Locate the cell with the specified text and output its (X, Y) center coordinate. 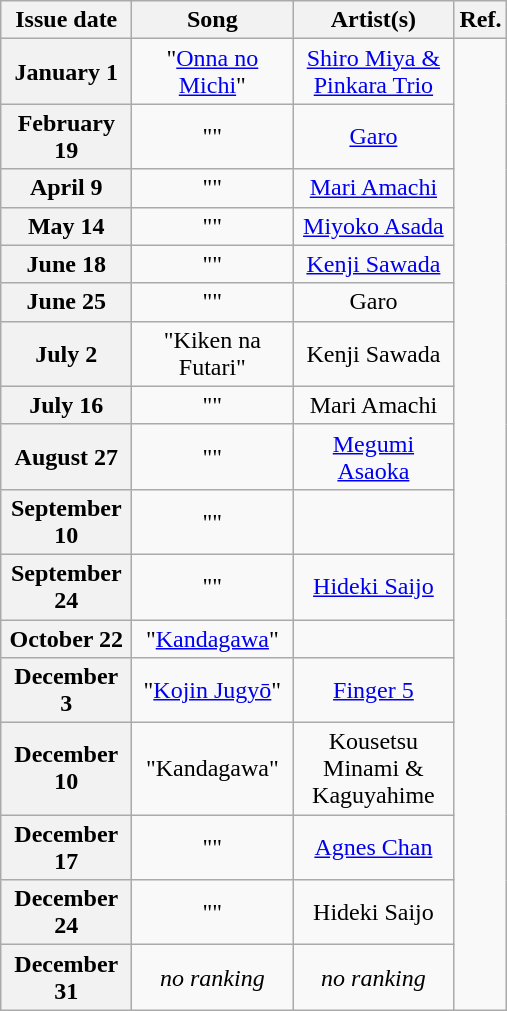
June 25 (66, 302)
December 31 (66, 978)
December 24 (66, 912)
August 27 (66, 456)
Kousetsu Minami & Kaguyahime (374, 769)
September 10 (66, 522)
June 18 (66, 264)
July 16 (66, 405)
Finger 5 (374, 690)
"Kiken na Futari" (212, 354)
January 1 (66, 72)
Ref. (480, 20)
Agnes Chan (374, 848)
April 9 (66, 188)
December 10 (66, 769)
October 22 (66, 639)
Megumi Asaoka (374, 456)
December 3 (66, 690)
Issue date (66, 20)
Artist(s) (374, 20)
September 24 (66, 586)
February 19 (66, 136)
May 14 (66, 226)
December 17 (66, 848)
"Onna no Michi" (212, 72)
Shiro Miya & Pinkara Trio (374, 72)
"Kojin Jugyō" (212, 690)
Miyoko Asada (374, 226)
Song (212, 20)
July 2 (66, 354)
